Scan for the cell matching the given text and deliver its [x, y] coordinate at center. 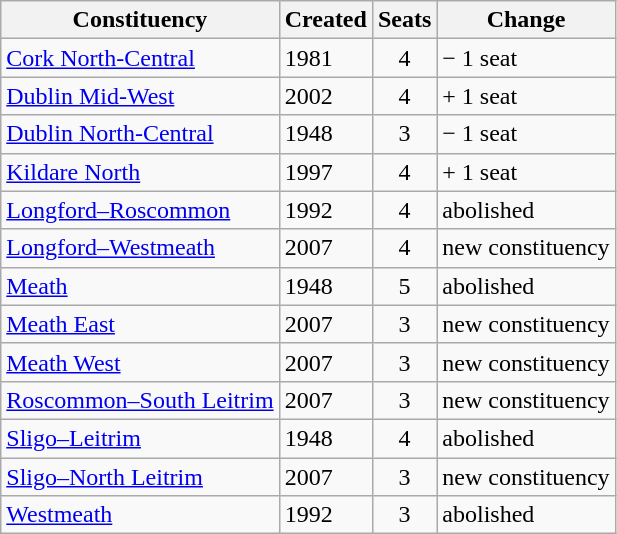
Meath West [140, 362]
Kildare North [140, 172]
Sligo–Leitrim [140, 438]
Sligo–North Leitrim [140, 477]
Change [526, 20]
Created [326, 20]
Dublin North-Central [140, 134]
Longford–Westmeath [140, 248]
Roscommon–South Leitrim [140, 400]
Westmeath [140, 515]
1981 [326, 58]
Cork North-Central [140, 58]
Constituency [140, 20]
Dublin Mid-West [140, 96]
Longford–Roscommon [140, 210]
Meath East [140, 324]
5 [404, 286]
Seats [404, 20]
2002 [326, 96]
Meath [140, 286]
1997 [326, 172]
